From the cell containing the given text, extract its center point as [x, y] coordinate. 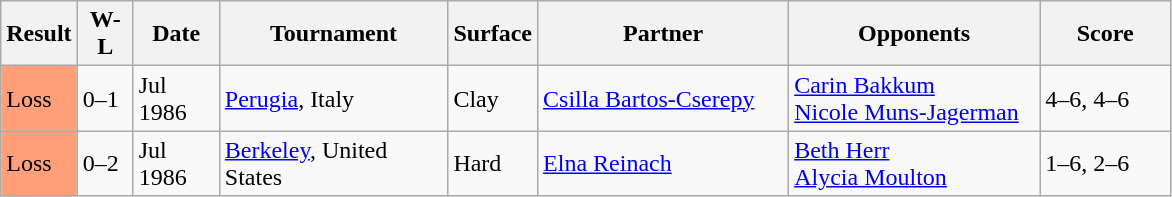
0–1 [105, 98]
Csilla Bartos-Cserepy [664, 98]
Beth Herr Alycia Moulton [914, 164]
4–6, 4–6 [1106, 98]
Clay [493, 98]
W-L [105, 34]
Score [1106, 34]
Elna Reinach [664, 164]
Surface [493, 34]
0–2 [105, 164]
Carin Bakkum Nicole Muns-Jagerman [914, 98]
Result [39, 34]
Date [176, 34]
Partner [664, 34]
1–6, 2–6 [1106, 164]
Hard [493, 164]
Perugia, Italy [334, 98]
Opponents [914, 34]
Berkeley, United States [334, 164]
Tournament [334, 34]
